Return [X, Y] of the center of cell containing provided text 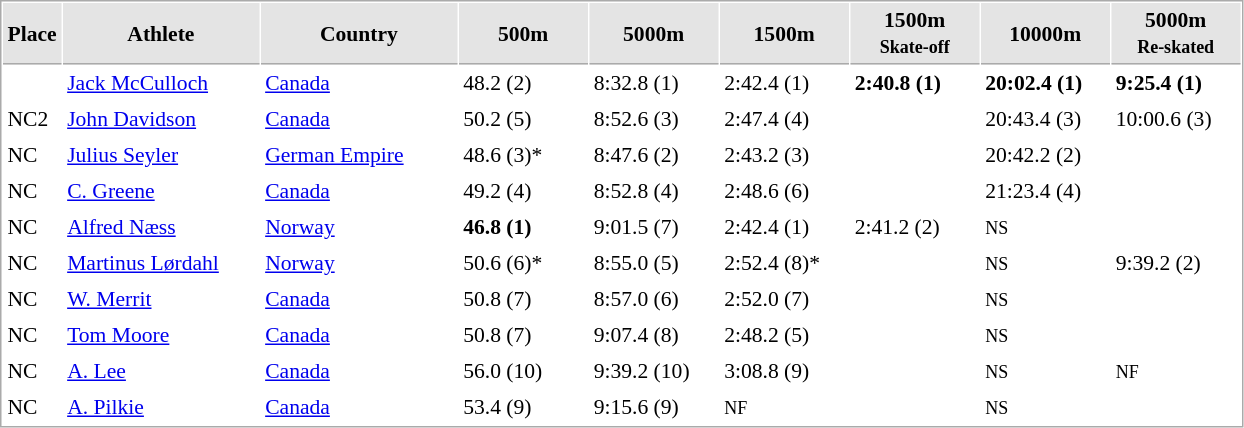
20:02.4 (1) [1046, 83]
Martinus Lørdahl [161, 263]
A. Pilkie [161, 407]
W. Merrit [161, 299]
Julius Seyler [161, 155]
500m [524, 34]
9:01.5 (7) [654, 227]
3:08.8 (9) [784, 371]
2:40.8 (1) [914, 83]
Athlete [161, 34]
20:42.2 (2) [1046, 155]
10000m [1046, 34]
46.8 (1) [524, 227]
2:41.2 (2) [914, 227]
5000mRe-skated [1176, 34]
8:52.6 (3) [654, 119]
20:43.4 (3) [1046, 119]
Place [32, 34]
9:25.4 (1) [1176, 83]
8:52.8 (4) [654, 191]
9:39.2 (2) [1176, 263]
2:48.6 (6) [784, 191]
9:07.4 (8) [654, 335]
48.2 (2) [524, 83]
9:15.6 (9) [654, 407]
John Davidson [161, 119]
8:47.6 (2) [654, 155]
56.0 (10) [524, 371]
A. Lee [161, 371]
Country [359, 34]
German Empire [359, 155]
1500m [784, 34]
50.6 (6)* [524, 263]
Alfred Næss [161, 227]
9:39.2 (10) [654, 371]
5000m [654, 34]
8:55.0 (5) [654, 263]
21:23.4 (4) [1046, 191]
2:43.2 (3) [784, 155]
48.6 (3)* [524, 155]
10:00.6 (3) [1176, 119]
NC2 [32, 119]
2:52.4 (8)* [784, 263]
C. Greene [161, 191]
53.4 (9) [524, 407]
8:32.8 (1) [654, 83]
1500mSkate-off [914, 34]
2:47.4 (4) [784, 119]
8:57.0 (6) [654, 299]
2:48.2 (5) [784, 335]
2:52.0 (7) [784, 299]
Jack McCulloch [161, 83]
49.2 (4) [524, 191]
Tom Moore [161, 335]
50.2 (5) [524, 119]
